From the cell containing the given text, extract its center point as (X, Y) coordinate. 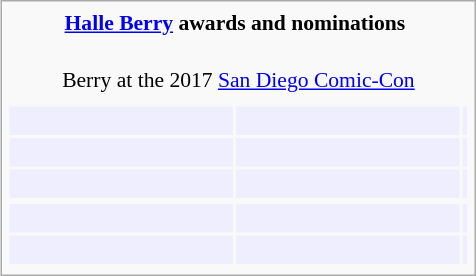
Halle Berry awards and nominations (236, 23)
Berry at the 2017 San Diego Comic-Con (239, 67)
